For the text-containing cell, return its midpoint in [X, Y] coordinate format. 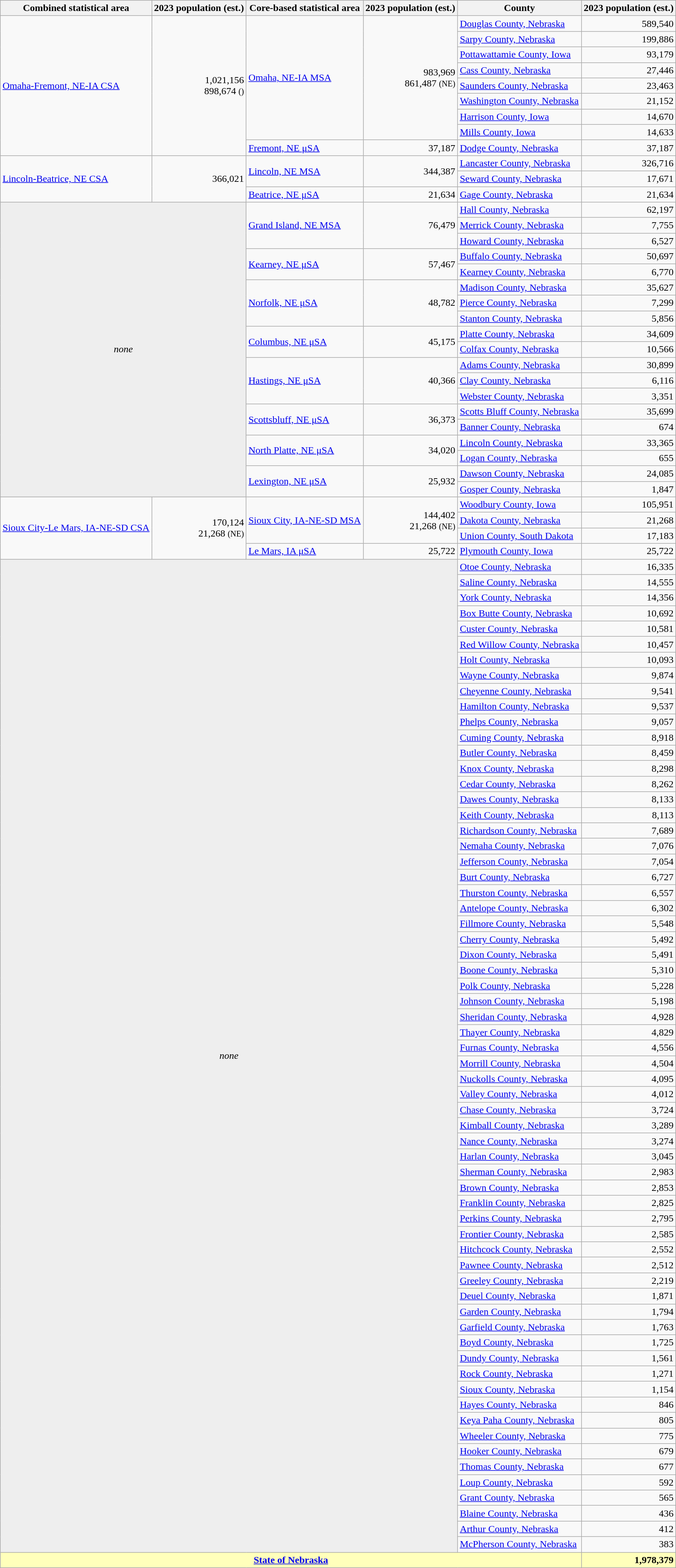
Sioux City, IA-NE-SD MSA [305, 520]
436 [629, 1513]
8,133 [629, 799]
Thurston County, Nebraska [520, 892]
Saunders County, Nebraska [520, 86]
Clay County, Nebraska [520, 380]
14,633 [629, 132]
4,095 [629, 1079]
Harrison County, Iowa [520, 117]
9,874 [629, 675]
Garfield County, Nebraska [520, 1327]
Stanton County, Nebraska [520, 318]
40,366 [410, 380]
5,228 [629, 986]
8,298 [629, 769]
6,557 [629, 892]
Rock County, Nebraska [520, 1374]
50,697 [629, 256]
2,512 [629, 1265]
Otoe County, Nebraska [520, 567]
Sarpy County, Nebraska [520, 39]
2,219 [629, 1281]
Merrick County, Nebraska [520, 225]
8,113 [629, 815]
Platte County, Nebraska [520, 334]
Burt County, Nebraska [520, 877]
105,951 [629, 505]
Sioux City-Le Mars, IA-NE-SD CSA [76, 528]
10,566 [629, 349]
8,262 [629, 784]
Webster County, Nebraska [520, 396]
366,021 [199, 179]
6,727 [629, 877]
45,175 [410, 342]
Box Butte County, Nebraska [520, 613]
Knox County, Nebraska [520, 769]
Richardson County, Nebraska [520, 830]
1,794 [629, 1312]
Saline County, Nebraska [520, 582]
Nemaha County, Nebraska [520, 846]
35,627 [629, 287]
4,928 [629, 1017]
Blaine County, Nebraska [520, 1513]
Sheridan County, Nebraska [520, 1017]
Nuckolls County, Nebraska [520, 1079]
Woodbury County, Iowa [520, 505]
21,268 [629, 520]
24,085 [629, 474]
Frontier County, Nebraska [520, 1234]
2,552 [629, 1250]
Pawnee County, Nebraska [520, 1265]
Jefferson County, Nebraska [520, 861]
6,527 [629, 241]
Red Willow County, Nebraska [520, 644]
Grand Island, NE MSA [305, 225]
Garden County, Nebraska [520, 1312]
2,825 [629, 1203]
21,152 [629, 101]
1,978,379 [629, 1560]
Lincoln-Beatrice, NE CSA [76, 179]
589,540 [629, 24]
Kearney, NE μSA [305, 264]
6,302 [629, 908]
76,479 [410, 225]
Cherry County, Nebraska [520, 939]
Colfax County, Nebraska [520, 349]
Furnas County, Nebraska [520, 1048]
Union County, South Dakota [520, 536]
326,716 [629, 163]
592 [629, 1482]
7,076 [629, 846]
412 [629, 1529]
199,886 [629, 39]
4,556 [629, 1048]
Nance County, Nebraska [520, 1141]
7,689 [629, 830]
Hitchcock County, Nebraska [520, 1250]
Dixon County, Nebraska [520, 955]
Cuming County, Nebraska [520, 738]
Wheeler County, Nebraska [520, 1435]
35,699 [629, 411]
Arthur County, Nebraska [520, 1529]
Core-based statistical area [305, 8]
23,463 [629, 86]
Hall County, Nebraska [520, 210]
State of Nebraska [291, 1560]
7,755 [629, 225]
Custer County, Nebraska [520, 629]
25,932 [410, 481]
383 [629, 1544]
565 [629, 1498]
Hooker County, Nebraska [520, 1451]
10,093 [629, 660]
6,770 [629, 272]
775 [629, 1435]
36,373 [410, 419]
Adams County, Nebraska [520, 365]
48,782 [410, 303]
93,179 [629, 55]
5,856 [629, 318]
McPherson County, Nebraska [520, 1544]
Plymouth County, Iowa [520, 551]
27,446 [629, 70]
17,183 [629, 536]
Chase County, Nebraska [520, 1110]
Valley County, Nebraska [520, 1094]
3,351 [629, 396]
10,457 [629, 644]
Keith County, Nebraska [520, 815]
Douglas County, Nebraska [520, 24]
5,548 [629, 923]
14,356 [629, 598]
Gage County, Nebraska [520, 194]
Fremont, NE μSA [305, 148]
2,853 [629, 1188]
Franklin County, Nebraska [520, 1203]
4,504 [629, 1063]
1,561 [629, 1358]
5,492 [629, 939]
Holt County, Nebraska [520, 660]
Phelps County, Nebraska [520, 722]
Cedar County, Nebraska [520, 784]
Columbus, NE μSA [305, 342]
9,537 [629, 707]
Grant County, Nebraska [520, 1498]
344,387 [410, 171]
Pierce County, Nebraska [520, 303]
Greeley County, Nebraska [520, 1281]
Polk County, Nebraska [520, 986]
Lincoln County, Nebraska [520, 442]
Sherman County, Nebraska [520, 1172]
34,609 [629, 334]
Hayes County, Nebraska [520, 1405]
Lexington, NE μSA [305, 481]
County [520, 8]
Madison County, Nebraska [520, 287]
Gosper County, Nebraska [520, 489]
Antelope County, Nebraska [520, 908]
846 [629, 1405]
5,310 [629, 970]
1,847 [629, 489]
Cheyenne County, Nebraska [520, 691]
York County, Nebraska [520, 598]
16,335 [629, 567]
Howard County, Nebraska [520, 241]
Dundy County, Nebraska [520, 1358]
Fillmore County, Nebraska [520, 923]
17,671 [629, 179]
3,045 [629, 1156]
Mills County, Iowa [520, 132]
Omaha, NE-IA MSA [305, 78]
1,871 [629, 1296]
Sioux County, Nebraska [520, 1389]
Keya Paha County, Nebraska [520, 1420]
Brown County, Nebraska [520, 1188]
Pottawattamie County, Iowa [520, 55]
14,555 [629, 582]
983,969861,487 (NE) [410, 78]
1,271 [629, 1374]
Perkins County, Nebraska [520, 1219]
2,795 [629, 1219]
Lincoln, NE MSA [305, 171]
1,763 [629, 1327]
4,012 [629, 1094]
Butler County, Nebraska [520, 753]
Boone County, Nebraska [520, 970]
8,918 [629, 738]
2,983 [629, 1172]
Deuel County, Nebraska [520, 1296]
Harlan County, Nebraska [520, 1156]
1,154 [629, 1389]
9,057 [629, 722]
Thomas County, Nebraska [520, 1467]
3,724 [629, 1110]
North Platte, NE μSA [305, 450]
Washington County, Nebraska [520, 101]
34,020 [410, 450]
Johnson County, Nebraska [520, 1001]
2,585 [629, 1234]
Boyd County, Nebraska [520, 1343]
Buffalo County, Nebraska [520, 256]
677 [629, 1467]
3,289 [629, 1125]
10,692 [629, 613]
Wayne County, Nebraska [520, 675]
674 [629, 427]
Logan County, Nebraska [520, 458]
144,40221,268 (NE) [410, 520]
7,299 [629, 303]
170,12421,268 (NE) [199, 528]
Scottsbluff, NE μSA [305, 419]
Dodge County, Nebraska [520, 148]
14,670 [629, 117]
3,274 [629, 1141]
9,541 [629, 691]
805 [629, 1420]
Cass County, Nebraska [520, 70]
Scotts Bluff County, Nebraska [520, 411]
Dawson County, Nebraska [520, 474]
Seward County, Nebraska [520, 179]
1,725 [629, 1343]
Le Mars, IA μSA [305, 551]
5,491 [629, 955]
57,467 [410, 264]
6,116 [629, 380]
30,899 [629, 365]
8,459 [629, 753]
655 [629, 458]
10,581 [629, 629]
679 [629, 1451]
Lancaster County, Nebraska [520, 163]
33,365 [629, 442]
4,829 [629, 1032]
Loup County, Nebraska [520, 1482]
Thayer County, Nebraska [520, 1032]
Hastings, NE μSA [305, 380]
Combined statistical area [76, 8]
Banner County, Nebraska [520, 427]
5,198 [629, 1001]
Omaha-Fremont, NE-IA CSA [76, 86]
Kimball County, Nebraska [520, 1125]
62,197 [629, 210]
Dakota County, Nebraska [520, 520]
1,021,156898,674 () [199, 86]
Morrill County, Nebraska [520, 1063]
Beatrice, NE μSA [305, 194]
Dawes County, Nebraska [520, 799]
Hamilton County, Nebraska [520, 707]
7,054 [629, 861]
Kearney County, Nebraska [520, 272]
Norfolk, NE μSA [305, 303]
